Capture the cell that displays the provided text and extract its [x, y] central coordinate. 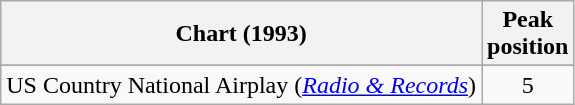
Peakposition [528, 34]
US Country National Airplay (Radio & Records) [242, 85]
Chart (1993) [242, 34]
5 [528, 85]
